Extract the (x, y) coordinate from the center of the cell holding the provided text.  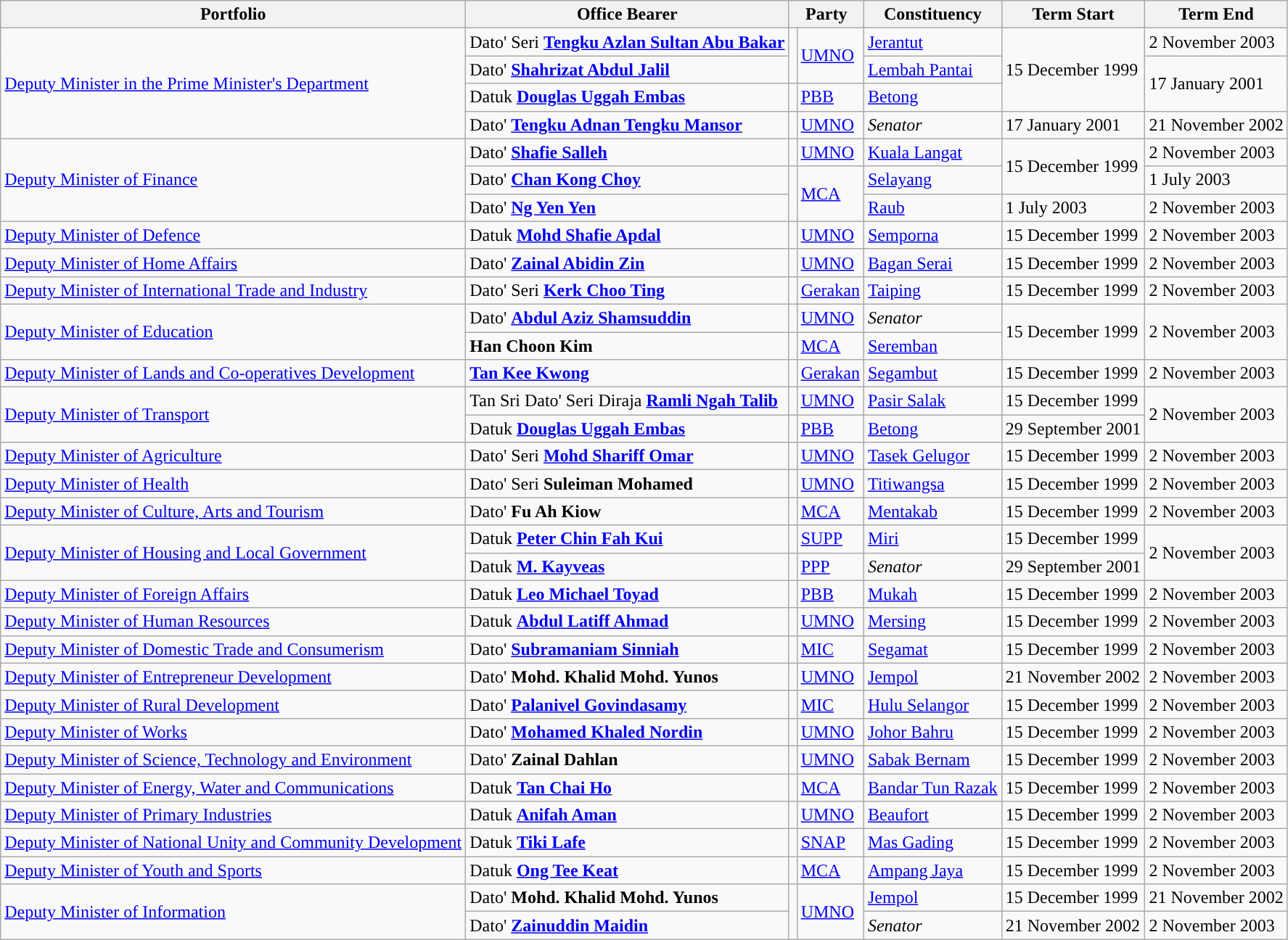
Dato' Zainuddin Maidin (627, 925)
Dato' Fu Ah Kiow (627, 511)
Deputy Minister of International Trade and Industry (234, 290)
Dato' Abdul Aziz Shamsuddin (627, 318)
Dato' Seri Mohd Shariff Omar (627, 456)
Datuk Peter Chin Fah Kui (627, 539)
Titiwangsa (932, 484)
Ampang Jaya (932, 870)
Deputy Minister of Domestic Trade and Consumerism (234, 649)
Datuk Anifah Aman (627, 815)
Mersing (932, 622)
Deputy Minister of Culture, Arts and Tourism (234, 511)
Constituency (932, 15)
Deputy Minister of Rural Development (234, 704)
Bandar Tun Razak (932, 787)
Mas Gading (932, 843)
Datuk Abdul Latiff Ahmad (627, 622)
Dato' Seri Kerk Choo Ting (627, 290)
Deputy Minister of Human Resources (234, 622)
Pasir Salak (932, 401)
Lembah Pantai (932, 70)
Portfolio (234, 15)
Tan Sri Dato' Seri Diraja Ramli Ngah Talib (627, 401)
Dato' Subramaniam Sinniah (627, 649)
Tasek Gelugor (932, 456)
Deputy Minister of Entrepreneur Development (234, 677)
Semporna (932, 235)
Deputy Minister of Agriculture (234, 456)
Raub (932, 207)
SNAP (830, 843)
Deputy Minister of Education (234, 331)
Jerantut (932, 42)
Johor Bahru (932, 732)
Dato' Shahrizat Abdul Jalil (627, 70)
Deputy Minister of Transport (234, 415)
Sabak Bernam (932, 759)
Segamat (932, 649)
Deputy Minister of Youth and Sports (234, 870)
Deputy Minister of Foreign Affairs (234, 594)
Dato' Mohamed Khaled Nordin (627, 732)
Dato' Seri Tengku Azlan Sultan Abu Bakar (627, 42)
Beaufort (932, 815)
Datuk Leo Michael Toyad (627, 594)
Datuk M. Kayveas (627, 566)
Office Bearer (627, 15)
Deputy Minister of Works (234, 732)
Hulu Selangor (932, 704)
Deputy Minister of Information (234, 912)
Deputy Minister of Finance (234, 180)
Deputy Minister of Science, Technology and Environment (234, 759)
Dato' Zainal Dahlan (627, 759)
Miri (932, 539)
Segambut (932, 374)
Dato' Ng Yen Yen (627, 207)
Datuk Ong Tee Keat (627, 870)
Deputy Minister of Housing and Local Government (234, 553)
Dato' Tengku Adnan Tengku Mansor (627, 125)
Deputy Minister in the Prime Minister's Department (234, 83)
Deputy Minister of Lands and Co-operatives Development (234, 374)
Seremban (932, 346)
Dato' Shafie Salleh (627, 152)
Dato' Zainal Abidin Zin (627, 263)
Taiping (932, 290)
SUPP (830, 539)
Datuk Tan Chai Ho (627, 787)
Deputy Minister of Energy, Water and Communications (234, 787)
Party (826, 15)
Kuala Langat (932, 152)
Han Choon Kim (627, 346)
Deputy Minister of Health (234, 484)
Term End (1216, 15)
Selayang (932, 180)
Dato' Seri Suleiman Mohamed (627, 484)
Bagan Serai (932, 263)
Deputy Minister of Defence (234, 235)
Datuk Tiki Lafe (627, 843)
Datuk Mohd Shafie Apdal (627, 235)
Term Start (1073, 15)
Tan Kee Kwong (627, 374)
Mentakab (932, 511)
Mukah (932, 594)
Deputy Minister of Home Affairs (234, 263)
Dato' Chan Kong Choy (627, 180)
Deputy Minister of Primary Industries (234, 815)
Deputy Minister of National Unity and Community Development (234, 843)
PPP (830, 566)
Dato' Palanivel Govindasamy (627, 704)
